For the text-containing cell, return its midpoint in (x, y) coordinate format. 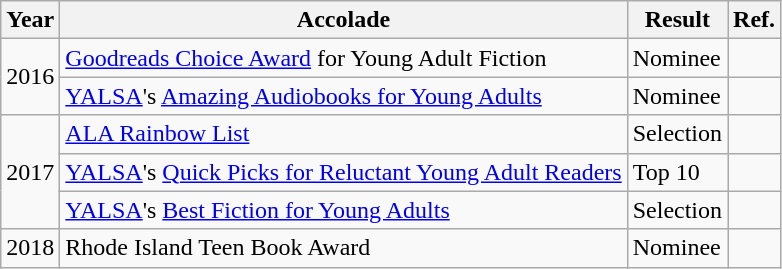
Result (677, 20)
Ref. (754, 20)
ALA Rainbow List (344, 134)
Accolade (344, 20)
Rhode Island Teen Book Award (344, 248)
Top 10 (677, 172)
Year (30, 20)
2018 (30, 248)
2016 (30, 77)
YALSA's Quick Picks for Reluctant Young Adult Readers (344, 172)
Goodreads Choice Award for Young Adult Fiction (344, 58)
2017 (30, 172)
YALSA's Amazing Audiobooks for Young Adults (344, 96)
YALSA's Best Fiction for Young Adults (344, 210)
